For the text-containing cell, return its midpoint in (x, y) coordinate format. 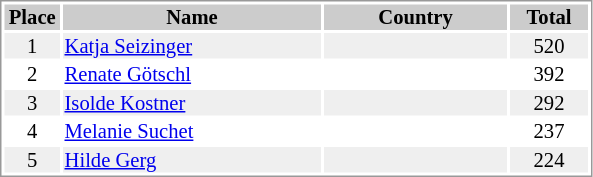
520 (549, 46)
Katja Seizinger (192, 46)
Total (549, 17)
237 (549, 131)
292 (549, 103)
4 (32, 131)
Name (192, 17)
Isolde Kostner (192, 103)
Melanie Suchet (192, 131)
Hilde Gerg (192, 160)
5 (32, 160)
1 (32, 46)
3 (32, 103)
Country (416, 17)
224 (549, 160)
2 (32, 75)
392 (549, 75)
Place (32, 17)
Renate Götschl (192, 75)
